Scan for the cell matching the given text and deliver its [X, Y] coordinate at center. 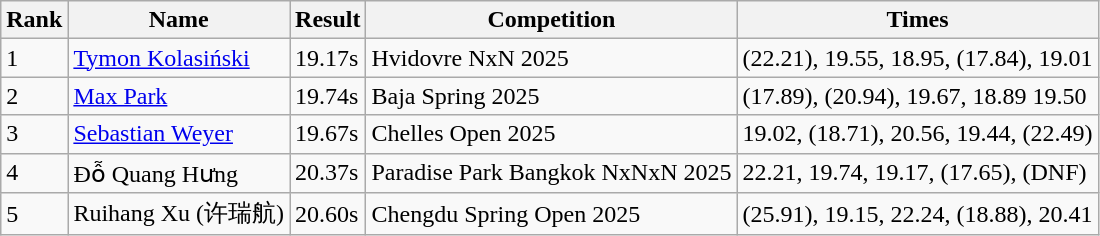
Ruihang Xu (许瑞航) [179, 214]
Đỗ Quang Hưng [179, 173]
(25.91), 19.15, 22.24, (18.88), 20.41 [918, 214]
20.60s [328, 214]
(17.89), (20.94), 19.67, 18.89 19.50 [918, 96]
22.21, 19.74, 19.17, (17.65), (DNF) [918, 173]
19.17s [328, 58]
Competition [552, 20]
Chengdu Spring Open 2025 [552, 214]
Baja Spring 2025 [552, 96]
Max Park [179, 96]
2 [34, 96]
Times [918, 20]
20.37s [328, 173]
Result [328, 20]
19.74s [328, 96]
19.02, (18.71), 20.56, 19.44, (22.49) [918, 134]
(22.21), 19.55, 18.95, (17.84), 19.01 [918, 58]
4 [34, 173]
3 [34, 134]
Name [179, 20]
Hvidovre NxN 2025 [552, 58]
Paradise Park Bangkok NxNxN 2025 [552, 173]
1 [34, 58]
Sebastian Weyer [179, 134]
Tymon Kolasiński [179, 58]
19.67s [328, 134]
Chelles Open 2025 [552, 134]
5 [34, 214]
Rank [34, 20]
